Extract the (x, y) coordinate from the center of the cell holding the provided text.  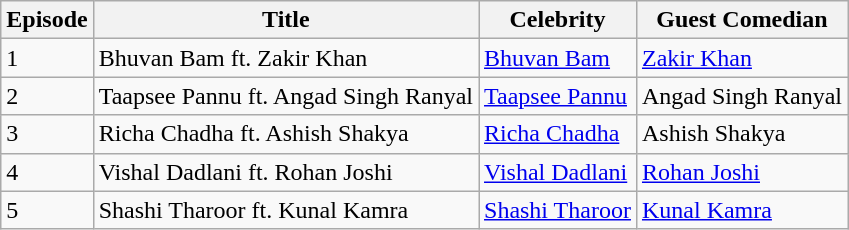
Bhuvan Bam (557, 58)
Episode (47, 20)
5 (47, 210)
Ashish Shakya (742, 134)
Angad Singh Ranyal (742, 96)
Vishal Dadlani (557, 172)
Richa Chadha ft. Ashish Shakya (286, 134)
3 (47, 134)
Taapsee Pannu ft. Angad Singh Ranyal (286, 96)
Taapsee Pannu (557, 96)
Zakir Khan (742, 58)
Guest Comedian (742, 20)
Rohan Joshi (742, 172)
Shashi Tharoor ft. Kunal Kamra (286, 210)
Shashi Tharoor (557, 210)
2 (47, 96)
4 (47, 172)
Title (286, 20)
Kunal Kamra (742, 210)
Vishal Dadlani ft. Rohan Joshi (286, 172)
Richa Chadha (557, 134)
1 (47, 58)
Celebrity (557, 20)
Bhuvan Bam ft. Zakir Khan (286, 58)
